Pinpoint the cell where the given text exists, returning its (X, Y) midpoint coordinate. 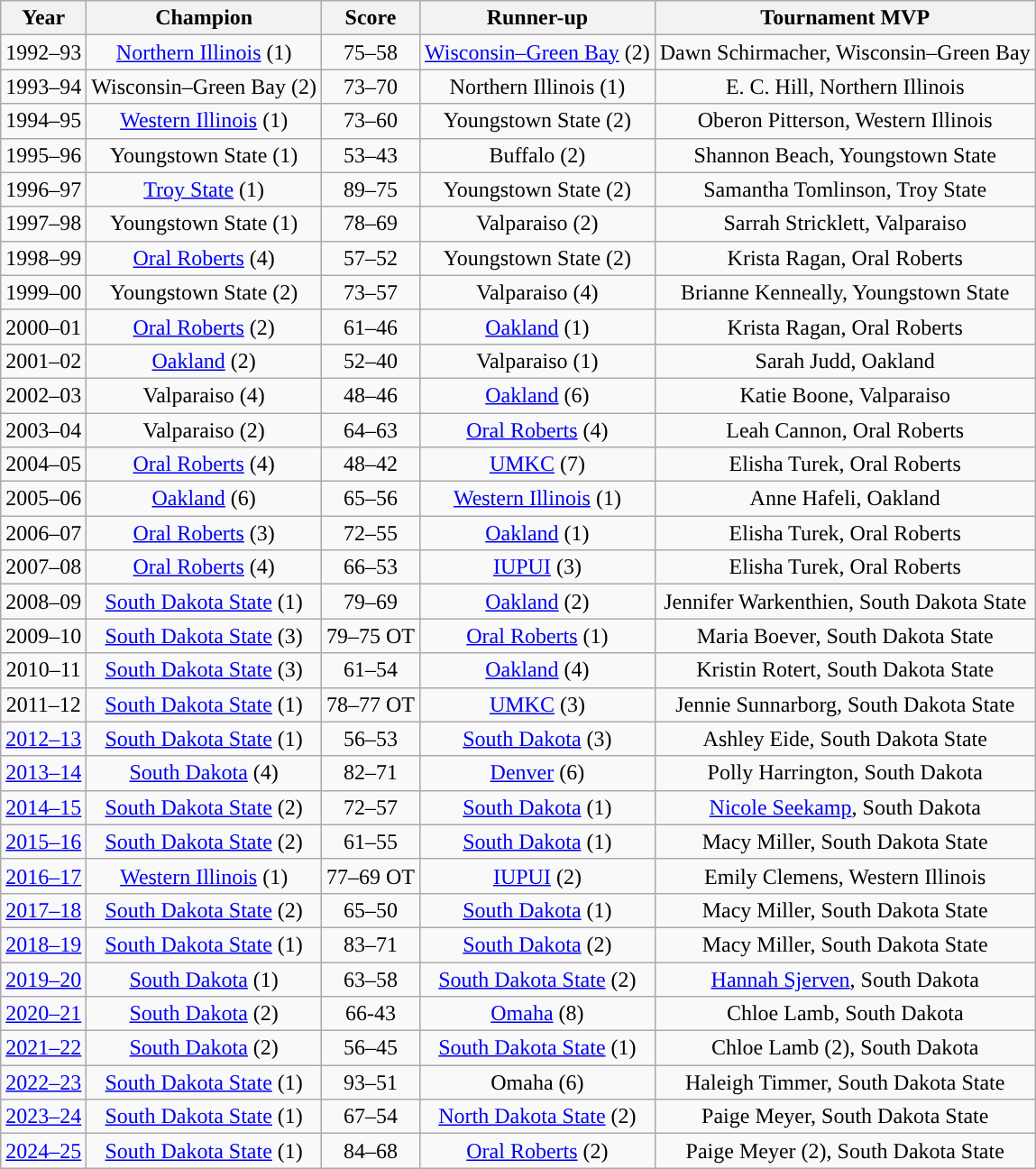
Buffalo (2) (537, 155)
66–53 (371, 567)
1995–96 (43, 155)
1999–00 (43, 292)
Runner-up (537, 18)
Leah Cannon, Oral Roberts (845, 430)
Tournament MVP (845, 18)
Brianne Kenneally, Youngstown State (845, 292)
2012–13 (43, 739)
1997–98 (43, 224)
2003–04 (43, 430)
Oral Roberts (1) (537, 636)
2022–23 (43, 1082)
67–54 (371, 1117)
Paige Meyer, South Dakota State (845, 1117)
2004–05 (43, 465)
56–53 (371, 739)
84–68 (371, 1151)
IUPUI (2) (537, 876)
2015–16 (43, 842)
South Dakota (3) (537, 739)
61–55 (371, 842)
2014–15 (43, 807)
79–69 (371, 602)
73–57 (371, 292)
1994–95 (43, 121)
56–45 (371, 1048)
Maria Boever, South Dakota State (845, 636)
93–51 (371, 1082)
2002–03 (43, 395)
Score (371, 18)
IUPUI (3) (537, 567)
57–52 (371, 258)
Jennifer Warkenthien, South Dakota State (845, 602)
Sarrah Stricklett, Valparaiso (845, 224)
2010–11 (43, 670)
1996–97 (43, 189)
48–46 (371, 395)
65–56 (371, 499)
Kristin Rotert, South Dakota State (845, 670)
Katie Boone, Valparaiso (845, 395)
61–54 (371, 670)
Shannon Beach, Youngstown State (845, 155)
Troy State (1) (204, 189)
1993–94 (43, 87)
2009–10 (43, 636)
73–70 (371, 87)
53–43 (371, 155)
Jennie Sunnarborg, South Dakota State (845, 704)
66-43 (371, 1014)
2023–24 (43, 1117)
Chloe Lamb, South Dakota (845, 1014)
Emily Clemens, Western Illinois (845, 876)
73–60 (371, 121)
65–50 (371, 910)
Year (43, 18)
64–63 (371, 430)
2017–18 (43, 910)
Sarah Judd, Oakland (845, 361)
75–58 (371, 52)
2001–02 (43, 361)
Paige Meyer (2), South Dakota State (845, 1151)
52–40 (371, 361)
48–42 (371, 465)
89–75 (371, 189)
Oberon Pitterson, Western Illinois (845, 121)
Chloe Lamb (2), South Dakota (845, 1048)
Nicole Seekamp, South Dakota (845, 807)
2020–21 (43, 1014)
Samantha Tomlinson, Troy State (845, 189)
2011–12 (43, 704)
72–55 (371, 533)
UMKC (3) (537, 704)
Valparaiso (1) (537, 361)
Oakland (4) (537, 670)
Haleigh Timmer, South Dakota State (845, 1082)
Polly Harrington, South Dakota (845, 773)
Omaha (6) (537, 1082)
Dawn Schirmacher, Wisconsin–Green Bay (845, 52)
Denver (6) (537, 773)
2024–25 (43, 1151)
South Dakota (4) (204, 773)
2007–08 (43, 567)
2013–14 (43, 773)
Omaha (8) (537, 1014)
Hannah Sjerven, South Dakota (845, 979)
72–57 (371, 807)
78–69 (371, 224)
82–71 (371, 773)
77–69 OT (371, 876)
E. C. Hill, Northern Illinois (845, 87)
2006–07 (43, 533)
1998–99 (43, 258)
83–71 (371, 944)
Oral Roberts (3) (204, 533)
2016–17 (43, 876)
Ashley Eide, South Dakota State (845, 739)
2018–19 (43, 944)
North Dakota State (2) (537, 1117)
2019–20 (43, 979)
61–46 (371, 327)
2008–09 (43, 602)
63–58 (371, 979)
79–75 OT (371, 636)
2000–01 (43, 327)
2005–06 (43, 499)
Anne Hafeli, Oakland (845, 499)
1992–93 (43, 52)
UMKC (7) (537, 465)
Champion (204, 18)
78–77 OT (371, 704)
2021–22 (43, 1048)
